Return the [x, y] coordinate for the center point of the cell that contains the specified text.  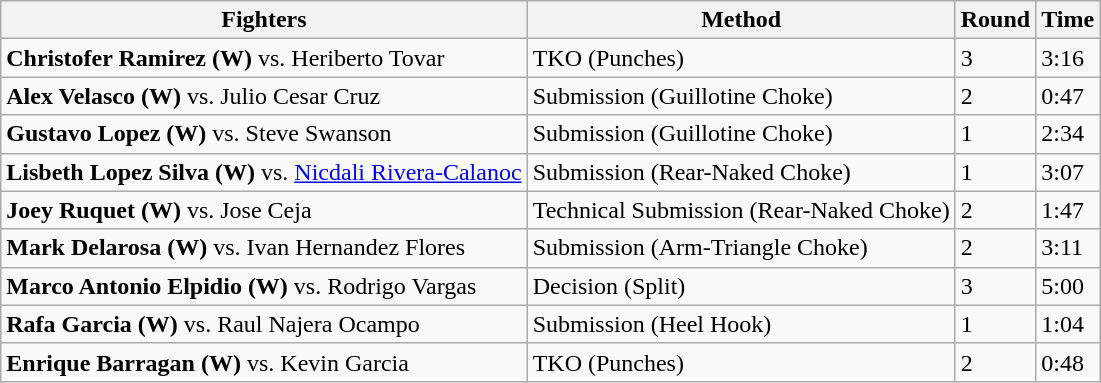
Technical Submission (Rear-Naked Choke) [741, 210]
Method [741, 20]
3:11 [1068, 248]
Submission (Arm-Triangle Choke) [741, 248]
3:16 [1068, 58]
5:00 [1068, 286]
Joey Ruquet (W) vs. Jose Ceja [264, 210]
Submission (Heel Hook) [741, 324]
Gustavo Lopez (W) vs. Steve Swanson [264, 134]
Fighters [264, 20]
0:48 [1068, 362]
1:47 [1068, 210]
Lisbeth Lopez Silva (W) vs. Nicdali Rivera-Calanoc [264, 172]
Marco Antonio Elpidio (W) vs. Rodrigo Vargas [264, 286]
Alex Velasco (W) vs. Julio Cesar Cruz [264, 96]
Rafa Garcia (W) vs. Raul Najera Ocampo [264, 324]
Time [1068, 20]
1:04 [1068, 324]
Enrique Barragan (W) vs. Kevin Garcia [264, 362]
0:47 [1068, 96]
2:34 [1068, 134]
Decision (Split) [741, 286]
Mark Delarosa (W) vs. Ivan Hernandez Flores [264, 248]
3:07 [1068, 172]
Christofer Ramirez (W) vs. Heriberto Tovar [264, 58]
Round [995, 20]
Submission (Rear-Naked Choke) [741, 172]
